Scan for the cell matching the given text and deliver its [x, y] coordinate at center. 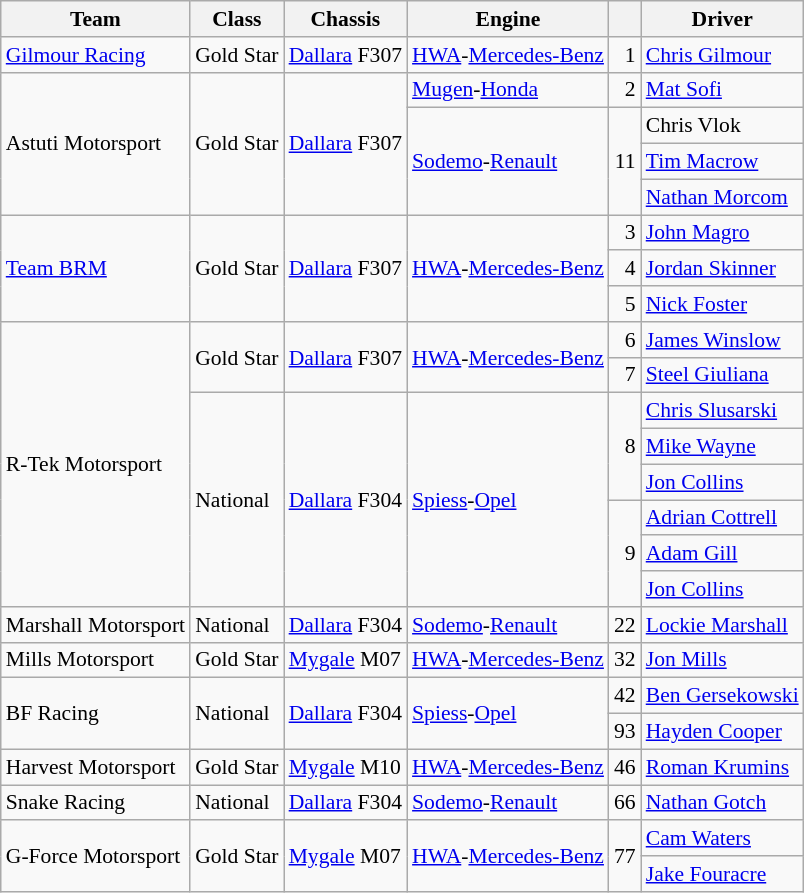
32 [625, 660]
11 [625, 162]
Snake Racing [96, 803]
Engine [508, 19]
Astuti Motorsport [96, 143]
G-Force Motorsport [96, 856]
Jake Fouracre [722, 874]
Mygale M10 [346, 767]
93 [625, 732]
BF Racing [96, 714]
Nick Foster [722, 304]
Mills Motorsport [96, 660]
22 [625, 625]
9 [625, 554]
Nathan Gotch [722, 803]
R-Tek Motorsport [96, 464]
Adrian Cottrell [722, 518]
Jordan Skinner [722, 269]
66 [625, 803]
Ben Gersekowski [722, 696]
Lockie Marshall [722, 625]
46 [625, 767]
Chris Slusarski [722, 411]
Nathan Morcom [722, 197]
8 [625, 446]
5 [625, 304]
Team [96, 19]
Mat Sofi [722, 90]
Adam Gill [722, 554]
Tim Macrow [722, 162]
Chassis [346, 19]
Mugen-Honda [508, 90]
1 [625, 55]
Cam Waters [722, 839]
John Magro [722, 233]
2 [625, 90]
Driver [722, 19]
4 [625, 269]
James Winslow [722, 340]
Chris Gilmour [722, 55]
Jon Mills [722, 660]
7 [625, 375]
Class [236, 19]
Hayden Cooper [722, 732]
Gilmour Racing [96, 55]
Roman Krumins [722, 767]
77 [625, 856]
Harvest Motorsport [96, 767]
42 [625, 696]
Steel Giuliana [722, 375]
3 [625, 233]
Mike Wayne [722, 447]
Chris Vlok [722, 126]
Team BRM [96, 268]
Marshall Motorsport [96, 625]
6 [625, 340]
